Search for the cell housing the specified text and yield its [x, y] center coordinate. 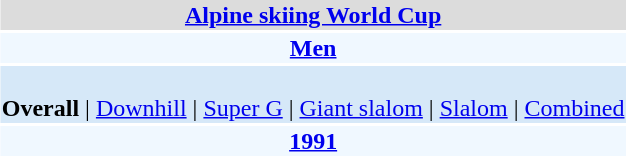
1991 [313, 141]
Men [313, 48]
Overall | Downhill | Super G | Giant slalom | Slalom | Combined [313, 94]
Alpine skiing World Cup [313, 15]
